Capture the cell that displays the provided text and extract its [X, Y] central coordinate. 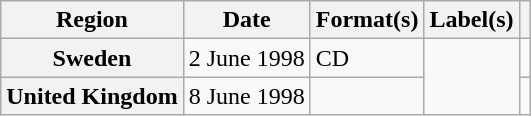
United Kingdom [92, 96]
2 June 1998 [246, 58]
Date [246, 20]
Sweden [92, 58]
Format(s) [367, 20]
Region [92, 20]
8 June 1998 [246, 96]
CD [367, 58]
Label(s) [472, 20]
